Find where the given text appears and provide that cell's center as [X, Y] coordinate. 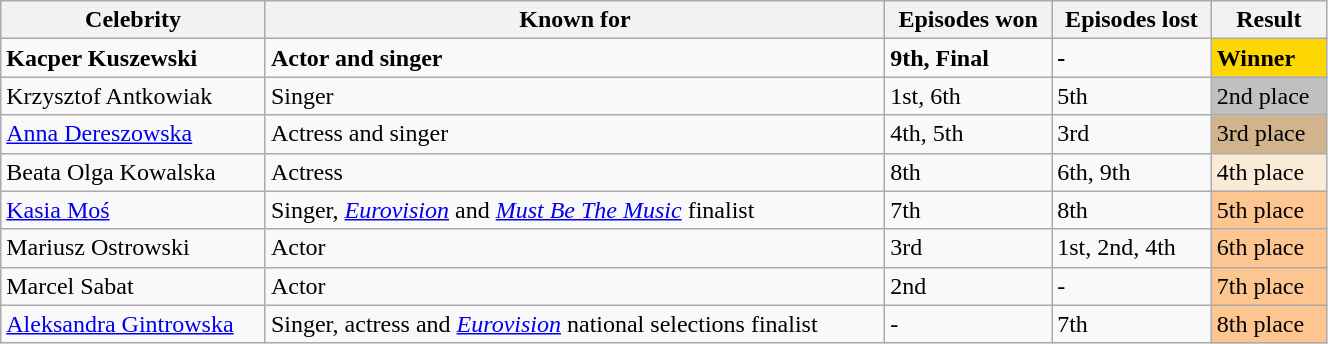
1st, 6th [968, 96]
Krzysztof Antkowiak [134, 96]
Result [1268, 20]
Actress and singer [574, 134]
Known for [574, 20]
2nd [968, 286]
3rd place [1268, 134]
7th place [1268, 286]
9th, Final [968, 58]
5th place [1268, 210]
Episodes won [968, 20]
2nd place [1268, 96]
Aleksandra Gintrowska [134, 324]
Singer, actress and Eurovision national selections finalist [574, 324]
5th [1132, 96]
6th, 9th [1132, 172]
Beata Olga Kowalska [134, 172]
Singer [574, 96]
Episodes lost [1132, 20]
Kacper Kuszewski [134, 58]
4th, 5th [968, 134]
Winner [1268, 58]
Actor and singer [574, 58]
Singer, Eurovision and Must Be The Music finalist [574, 210]
Actress [574, 172]
Anna Dereszowska [134, 134]
Celebrity [134, 20]
8th place [1268, 324]
Marcel Sabat [134, 286]
4th place [1268, 172]
Mariusz Ostrowski [134, 248]
6th place [1268, 248]
1st, 2nd, 4th [1132, 248]
Kasia Moś [134, 210]
